Scan for the cell matching the given text and deliver its [x, y] coordinate at center. 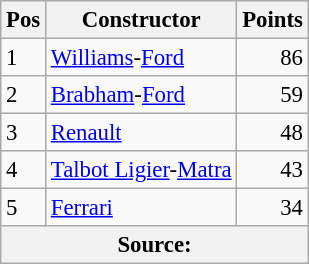
34 [272, 208]
Points [272, 20]
Brabham-Ford [142, 95]
2 [24, 95]
59 [272, 95]
Ferrari [142, 208]
3 [24, 133]
Source: [155, 245]
Pos [24, 20]
48 [272, 133]
1 [24, 58]
5 [24, 208]
43 [272, 170]
Talbot Ligier-Matra [142, 170]
Williams-Ford [142, 58]
4 [24, 170]
Constructor [142, 20]
86 [272, 58]
Renault [142, 133]
